Find where the given text appears and provide that cell's center as [X, Y] coordinate. 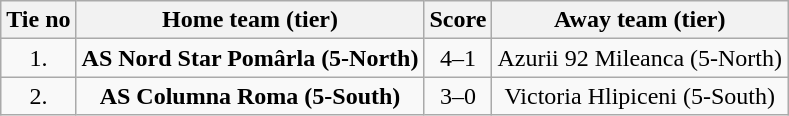
AS Nord Star Pomârla (5-North) [250, 58]
2. [38, 96]
Tie no [38, 20]
Home team (tier) [250, 20]
4–1 [458, 58]
3–0 [458, 96]
Azurii 92 Mileanca (5-North) [640, 58]
AS Columna Roma (5-South) [250, 96]
Victoria Hlipiceni (5-South) [640, 96]
Score [458, 20]
1. [38, 58]
Away team (tier) [640, 20]
